Locate the cell with the specified text and output its [X, Y] center coordinate. 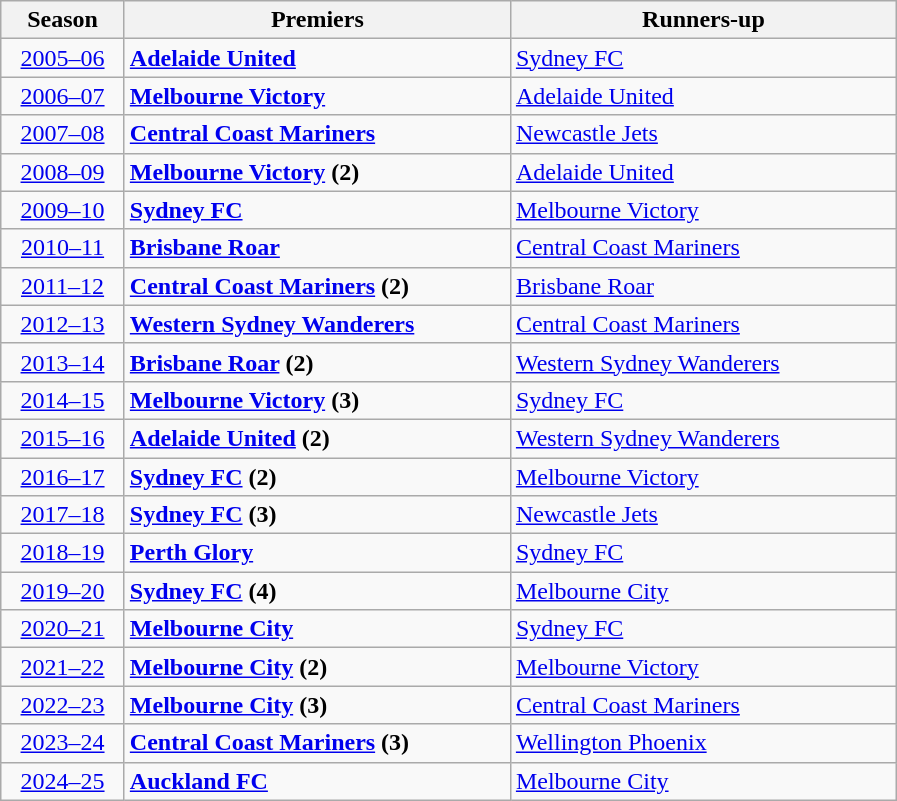
Sydney FC (3) [317, 515]
Melbourne City (3) [317, 705]
Runners-up [703, 20]
Central Coast Mariners (2) [317, 286]
2019–20 [63, 591]
2015–16 [63, 438]
2005–06 [63, 58]
2018–19 [63, 553]
2010–11 [63, 248]
2020–21 [63, 629]
Sydney FC (2) [317, 477]
2023–24 [63, 743]
2009–10 [63, 210]
Melbourne Victory (3) [317, 400]
2022–23 [63, 705]
Perth Glory [317, 553]
Adelaide United (2) [317, 438]
Wellington Phoenix [703, 743]
2006–07 [63, 96]
Season [63, 20]
Premiers [317, 20]
Brisbane Roar (2) [317, 362]
2016–17 [63, 477]
Auckland FC [317, 781]
Melbourne Victory (2) [317, 172]
Sydney FC (4) [317, 591]
2011–12 [63, 286]
2007–08 [63, 134]
2014–15 [63, 400]
Melbourne City (2) [317, 667]
2013–14 [63, 362]
2017–18 [63, 515]
Central Coast Mariners (3) [317, 743]
2024–25 [63, 781]
2008–09 [63, 172]
2012–13 [63, 324]
2021–22 [63, 667]
